Scan for the cell matching the given text and deliver its (x, y) coordinate at center. 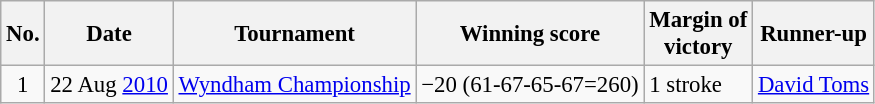
Margin ofvictory (698, 34)
Runner-up (814, 34)
Wyndham Championship (294, 85)
David Toms (814, 85)
Tournament (294, 34)
Date (109, 34)
1 (23, 85)
22 Aug 2010 (109, 85)
Winning score (530, 34)
1 stroke (698, 85)
No. (23, 34)
−20 (61-67-65-67=260) (530, 85)
